Determine the [X, Y] coordinate at the center of the cell enclosing the given text.  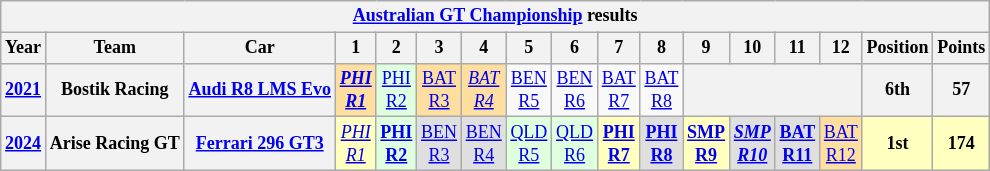
Bostik Racing [114, 90]
Australian GT Championship results [496, 16]
BATR12 [842, 144]
BATR8 [662, 90]
BENR4 [484, 144]
SMPR10 [752, 144]
Arise Racing GT [114, 144]
QLDR5 [529, 144]
BATR3 [440, 90]
2024 [24, 144]
6 [575, 48]
BATR7 [618, 90]
10 [752, 48]
BENR3 [440, 144]
Position [898, 48]
57 [962, 90]
174 [962, 144]
1 [356, 48]
BATR4 [484, 90]
3 [440, 48]
9 [706, 48]
Ferrari 296 GT3 [260, 144]
5 [529, 48]
2021 [24, 90]
PHIR8 [662, 144]
BENR6 [575, 90]
QLDR6 [575, 144]
PHIR7 [618, 144]
SMPR9 [706, 144]
2 [396, 48]
8 [662, 48]
Car [260, 48]
Year [24, 48]
12 [842, 48]
BATR11 [797, 144]
1st [898, 144]
BENR5 [529, 90]
4 [484, 48]
11 [797, 48]
7 [618, 48]
Audi R8 LMS Evo [260, 90]
Points [962, 48]
6th [898, 90]
Team [114, 48]
